Capture the cell that displays the provided text and extract its [X, Y] central coordinate. 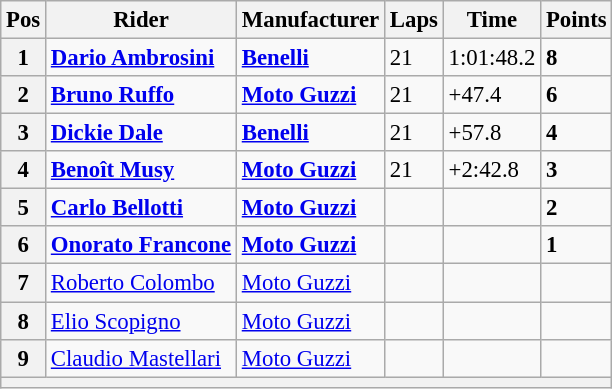
Bruno Ruffo [142, 95]
Benoît Musy [142, 170]
+47.4 [492, 95]
Claudio Mastellari [142, 358]
Dickie Dale [142, 133]
Pos [24, 20]
Onorato Francone [142, 245]
Carlo Bellotti [142, 208]
+57.8 [492, 133]
Roberto Colombo [142, 283]
Dario Ambrosini [142, 58]
Laps [414, 20]
Points [576, 20]
Manufacturer [310, 20]
+2:42.8 [492, 170]
Rider [142, 20]
7 [24, 283]
Elio Scopigno [142, 321]
9 [24, 358]
Time [492, 20]
1:01:48.2 [492, 58]
5 [24, 208]
